Output the (x, y) coordinate of the center of the cell containing the given text.  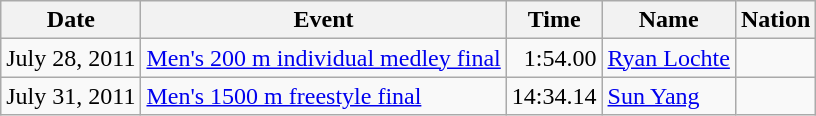
Ryan Lochte (668, 58)
Time (554, 20)
Sun Yang (668, 96)
Men's 1500 m freestyle final (324, 96)
14:34.14 (554, 96)
Nation (775, 20)
1:54.00 (554, 58)
Date (71, 20)
Event (324, 20)
July 28, 2011 (71, 58)
Name (668, 20)
July 31, 2011 (71, 96)
Men's 200 m individual medley final (324, 58)
